Detect which cell encompasses the target text, then output its [x, y] center coordinate. 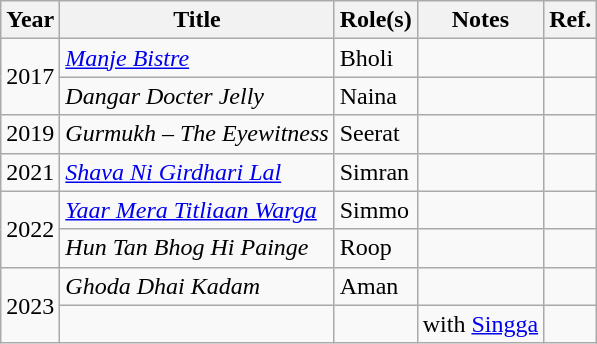
2022 [30, 229]
Naina [376, 96]
Ref. [570, 20]
Role(s) [376, 20]
Seerat [376, 134]
Bholi [376, 58]
Hun Tan Bhog Hi Painge [197, 248]
2017 [30, 77]
Manje Bistre [197, 58]
Roop [376, 248]
Shava Ni Girdhari Lal [197, 172]
Year [30, 20]
Ghoda Dhai Kadam [197, 286]
with Singga [480, 324]
Gurmukh – The Eyewitness [197, 134]
2021 [30, 172]
Aman [376, 286]
Yaar Mera Titliaan Warga [197, 210]
Simran [376, 172]
Notes [480, 20]
2019 [30, 134]
Title [197, 20]
Simmo [376, 210]
2023 [30, 305]
Dangar Docter Jelly [197, 96]
